Pinpoint the cell where the given text exists, returning its (x, y) midpoint coordinate. 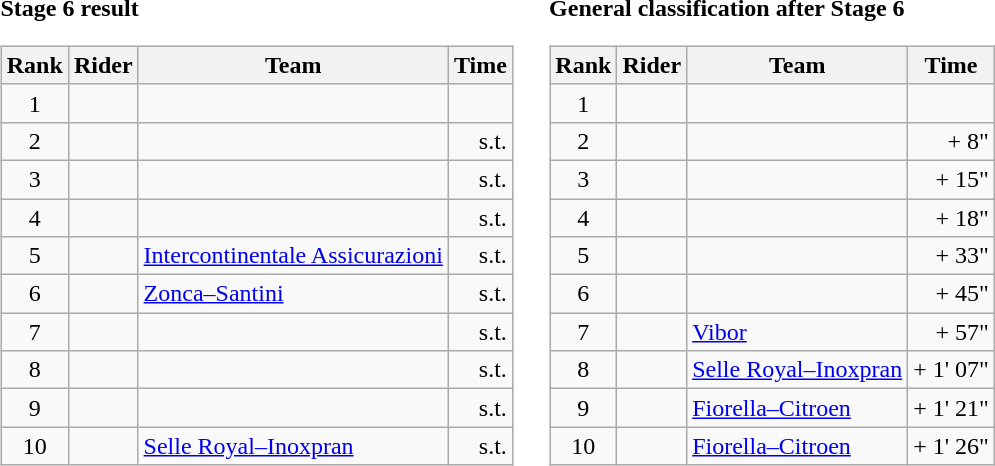
+ 33" (952, 256)
+ 1' 26" (952, 446)
+ 1' 07" (952, 370)
+ 1' 21" (952, 408)
+ 8" (952, 141)
+ 18" (952, 217)
Zonca–Santini (293, 294)
+ 57" (952, 332)
+ 15" (952, 179)
Intercontinentale Assicurazioni (293, 256)
+ 45" (952, 294)
Vibor (798, 332)
